Search for the cell housing the specified text and yield its (X, Y) center coordinate. 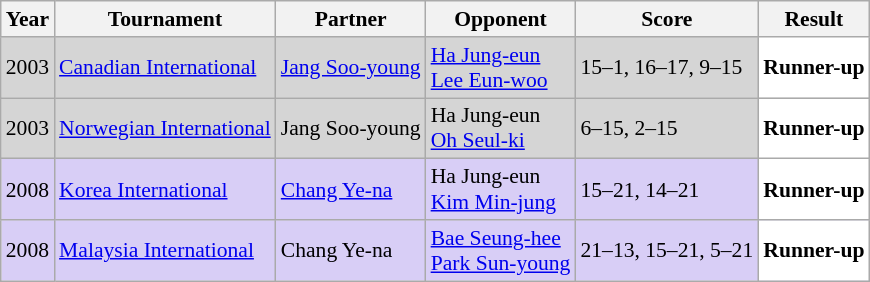
Tournament (165, 19)
Result (814, 19)
Malaysia International (165, 250)
15–21, 14–21 (666, 190)
6–15, 2–15 (666, 128)
15–1, 16–17, 9–15 (666, 68)
Score (666, 19)
Partner (351, 19)
Canadian International (165, 68)
Norwegian International (165, 128)
Opponent (501, 19)
Ha Jung-eun Kim Min-jung (501, 190)
Year (28, 19)
Korea International (165, 190)
Ha Jung-eun Oh Seul-ki (501, 128)
Ha Jung-eun Lee Eun-woo (501, 68)
21–13, 15–21, 5–21 (666, 250)
Bae Seung-hee Park Sun-young (501, 250)
